Capture the cell that displays the provided text and extract its [X, Y] central coordinate. 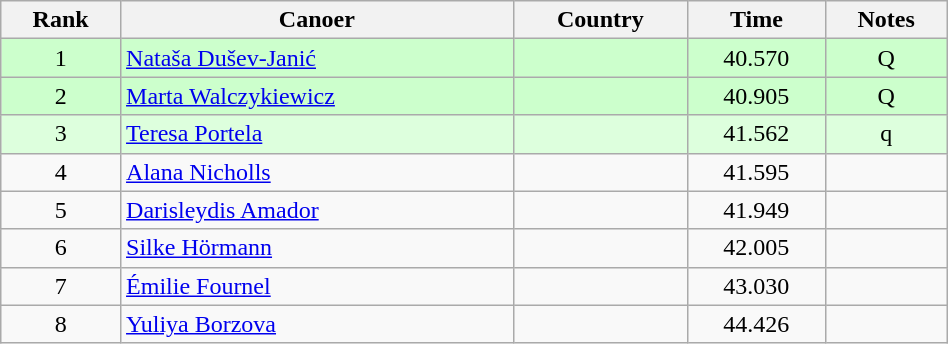
Nataša Dušev-Janić [318, 58]
7 [61, 286]
40.905 [757, 96]
Silke Hörmann [318, 248]
Notes [886, 20]
Time [757, 20]
Yuliya Borzova [318, 324]
Rank [61, 20]
Teresa Portela [318, 134]
42.005 [757, 248]
Marta Walczykiewicz [318, 96]
Canoer [318, 20]
3 [61, 134]
5 [61, 210]
40.570 [757, 58]
6 [61, 248]
41.562 [757, 134]
2 [61, 96]
43.030 [757, 286]
Country [600, 20]
Alana Nicholls [318, 172]
1 [61, 58]
41.949 [757, 210]
q [886, 134]
Émilie Fournel [318, 286]
4 [61, 172]
41.595 [757, 172]
Darisleydis Amador [318, 210]
8 [61, 324]
44.426 [757, 324]
